Return (X, Y) of the center of cell containing provided text 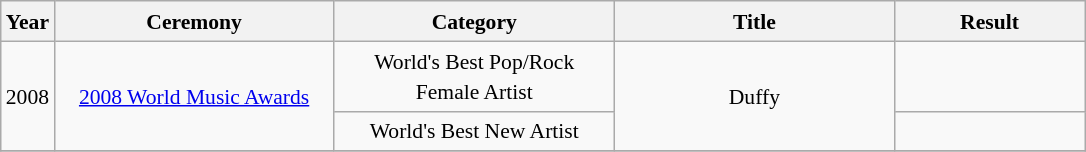
Category (474, 21)
Duffy (754, 96)
Title (754, 21)
Year (28, 21)
World's Best New Artist (474, 131)
2008 World Music Awards (194, 96)
Result (989, 21)
2008 (28, 96)
Ceremony (194, 21)
World's Best Pop/RockFemale Artist (474, 76)
